Return [X, Y] of the center of cell containing provided text 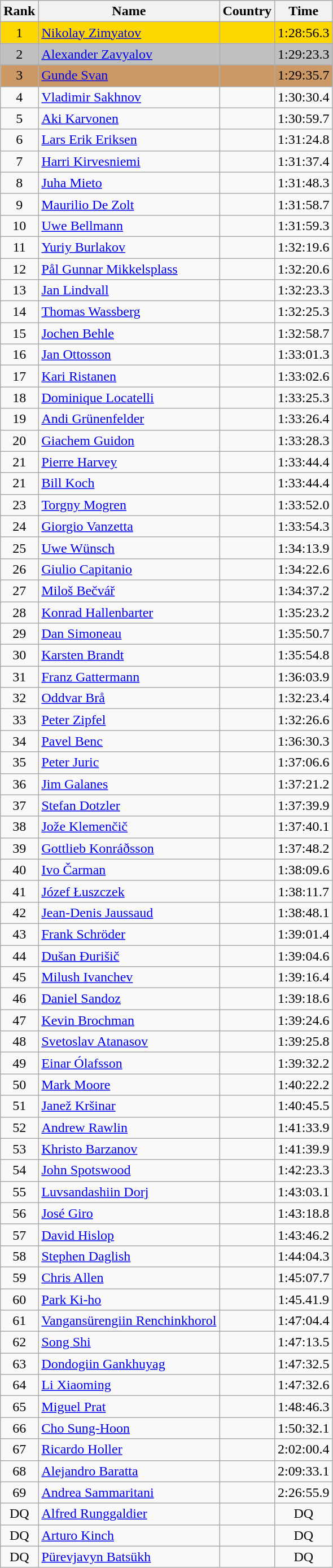
1:35:54.8 [304, 655]
1:31:58.7 [304, 204]
1:29:35.7 [304, 76]
1:48:46.3 [304, 1407]
Franz Gattermann [129, 677]
51 [19, 1106]
Konrad Hallenbarter [129, 612]
Einar Ólafsson [129, 1063]
8 [19, 183]
1:47:04.4 [304, 1321]
Milush Ivanchev [129, 977]
Dušan Đurišič [129, 956]
69 [19, 1492]
Luvsandashiin Dorj [129, 1192]
2 [19, 54]
Nikolay Zimyatov [129, 33]
1:38:09.6 [304, 870]
23 [19, 505]
1:33:52.0 [304, 505]
15 [19, 333]
Park Ki-ho [129, 1299]
Dondogiin Gankhuyag [129, 1364]
67 [19, 1450]
1:43:46.2 [304, 1235]
Aki Karvonen [129, 118]
1:33:28.3 [304, 441]
Jim Galanes [129, 784]
6 [19, 140]
1:39:24.6 [304, 1020]
Giulio Capitanio [129, 569]
1:33:01.3 [304, 355]
54 [19, 1170]
9 [19, 204]
1:32:23.3 [304, 290]
60 [19, 1299]
3 [19, 76]
31 [19, 677]
1:30:59.7 [304, 118]
65 [19, 1407]
35 [19, 763]
1:31:48.3 [304, 183]
Jan Lindvall [129, 290]
1:29:23.3 [304, 54]
1:36:30.3 [304, 741]
41 [19, 891]
Vangansürengiin Renchinkhorol [129, 1321]
Vladimir Sakhnov [129, 97]
29 [19, 634]
Stephen Daglish [129, 1256]
Uwe Bellmann [129, 226]
Janež Kršinar [129, 1106]
43 [19, 934]
1:32:19.6 [304, 247]
7 [19, 161]
25 [19, 548]
Name [129, 11]
2:09:33.1 [304, 1471]
Kari Ristanen [129, 376]
33 [19, 720]
28 [19, 612]
Svetoslav Atanasov [129, 1042]
Alejandro Baratta [129, 1471]
Frank Schröder [129, 934]
1:32:23.4 [304, 698]
1:37:39.9 [304, 805]
14 [19, 312]
1:35:23.2 [304, 612]
1:39:04.6 [304, 956]
Mark Moore [129, 1085]
39 [19, 848]
50 [19, 1085]
Karsten Brandt [129, 655]
Miloš Bečvář [129, 591]
1:30:30.4 [304, 97]
John Spotswood [129, 1170]
38 [19, 827]
Li Xiaoming [129, 1385]
Song Shi [129, 1342]
68 [19, 1471]
1:47:32.6 [304, 1385]
Józef Łuszczek [129, 891]
1:33:25.3 [304, 398]
58 [19, 1256]
1:40:45.5 [304, 1106]
Gottlieb Konráðsson [129, 848]
David Hislop [129, 1235]
Jan Ottosson [129, 355]
Thomas Wassberg [129, 312]
Arturo Kinch [129, 1535]
1:32:20.6 [304, 269]
Daniel Sandoz [129, 999]
Yuriy Burlakov [129, 247]
37 [19, 805]
Pavel Benc [129, 741]
52 [19, 1127]
Kevin Brochman [129, 1020]
17 [19, 376]
1:34:22.6 [304, 569]
1:37:06.6 [304, 763]
1:41:33.9 [304, 1127]
40 [19, 870]
42 [19, 913]
4 [19, 97]
Pürevjavyn Batsükh [129, 1557]
36 [19, 784]
16 [19, 355]
Ricardo Holler [129, 1450]
27 [19, 591]
1:37:48.2 [304, 848]
1:37:40.1 [304, 827]
Dan Simoneau [129, 634]
1:39:16.4 [304, 977]
Country [247, 11]
66 [19, 1428]
Jochen Behle [129, 333]
1:38:48.1 [304, 913]
Oddvar Brå [129, 698]
34 [19, 741]
Andrea Sammaritani [129, 1492]
57 [19, 1235]
1:37:21.2 [304, 784]
53 [19, 1149]
Andrew Rawlin [129, 1127]
Jože Klemenčič [129, 827]
1:47:13.5 [304, 1342]
Alfred Runggaldier [129, 1514]
Miguel Prat [129, 1407]
1:33:02.6 [304, 376]
24 [19, 526]
1:34:37.2 [304, 591]
1:32:25.3 [304, 312]
48 [19, 1042]
1:45.41.9 [304, 1299]
Giachem Guidon [129, 441]
1:45:07.7 [304, 1278]
12 [19, 269]
1:32:26.6 [304, 720]
Ivo Čarman [129, 870]
1:42:23.3 [304, 1170]
46 [19, 999]
62 [19, 1342]
Pål Gunnar Mikkelsplass [129, 269]
11 [19, 247]
Peter Juric [129, 763]
1:28:56.3 [304, 33]
Alexander Zavyalov [129, 54]
Cho Sung-Hoon [129, 1428]
1:44:04.3 [304, 1256]
Pierre Harvey [129, 462]
Chris Allen [129, 1278]
1:43:03.1 [304, 1192]
Giorgio Vanzetta [129, 526]
59 [19, 1278]
13 [19, 290]
Rank [19, 11]
55 [19, 1192]
1:38:11.7 [304, 891]
Stefan Dotzler [129, 805]
1:43:18.8 [304, 1213]
18 [19, 398]
30 [19, 655]
Bill Koch [129, 483]
1:39:18.6 [304, 999]
63 [19, 1364]
5 [19, 118]
1:31:24.8 [304, 140]
Gunde Svan [129, 76]
Andi Grünenfelder [129, 419]
10 [19, 226]
1:31:37.4 [304, 161]
1:47:32.5 [304, 1364]
1:35:50.7 [304, 634]
1:50:32.1 [304, 1428]
49 [19, 1063]
61 [19, 1321]
Khristo Barzanov [129, 1149]
Time [304, 11]
1 [19, 33]
2:02:00.4 [304, 1450]
1:33:26.4 [304, 419]
1:32:58.7 [304, 333]
1:40:22.2 [304, 1085]
1:33:54.3 [304, 526]
20 [19, 441]
1:34:13.9 [304, 548]
Dominique Locatelli [129, 398]
Peter Zipfel [129, 720]
44 [19, 956]
47 [19, 1020]
45 [19, 977]
1:39:25.8 [304, 1042]
1:31:59.3 [304, 226]
19 [19, 419]
Jean-Denis Jaussaud [129, 913]
64 [19, 1385]
Lars Erik Eriksen [129, 140]
32 [19, 698]
1:41:39.9 [304, 1149]
56 [19, 1213]
Juha Mieto [129, 183]
Harri Kirvesniemi [129, 161]
1:39:32.2 [304, 1063]
José Giro [129, 1213]
Uwe Wünsch [129, 548]
Maurilio De Zolt [129, 204]
1:39:01.4 [304, 934]
26 [19, 569]
1:36:03.9 [304, 677]
2:26:55.9 [304, 1492]
Torgny Mogren [129, 505]
